Extract the (X, Y) coordinate from the center of the cell holding the provided text.  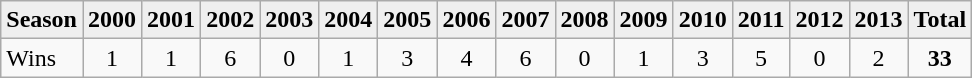
2011 (761, 20)
Season (42, 20)
2000 (112, 20)
2008 (584, 20)
2006 (466, 20)
4 (466, 58)
2004 (348, 20)
Total (940, 20)
2013 (878, 20)
2002 (230, 20)
33 (940, 58)
2005 (408, 20)
Wins (42, 58)
2007 (526, 20)
2010 (702, 20)
2003 (290, 20)
2009 (644, 20)
2 (878, 58)
5 (761, 58)
2001 (172, 20)
2012 (820, 20)
